Find where the given text appears and provide that cell's center as (X, Y) coordinate. 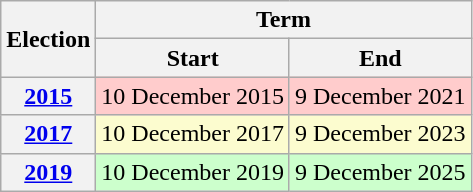
10 December 2019 (193, 172)
Election (48, 39)
9 December 2021 (380, 96)
9 December 2023 (380, 134)
10 December 2015 (193, 96)
10 December 2017 (193, 134)
2017 (48, 134)
End (380, 58)
Term (284, 20)
Start (193, 58)
2019 (48, 172)
9 December 2025 (380, 172)
2015 (48, 96)
